Return the [x, y] coordinate for the center point of the cell that contains the specified text.  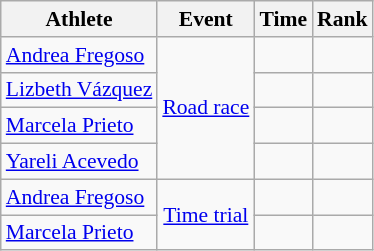
Time trial [206, 214]
Rank [342, 19]
Yareli Acevedo [80, 162]
Athlete [80, 19]
Road race [206, 108]
Event [206, 19]
Time [283, 19]
Lizbeth Vázquez [80, 90]
